Output the (X, Y) coordinate of the center of the cell containing the given text.  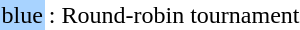
blue (22, 15)
